From the cell containing the given text, extract its center point as [X, Y] coordinate. 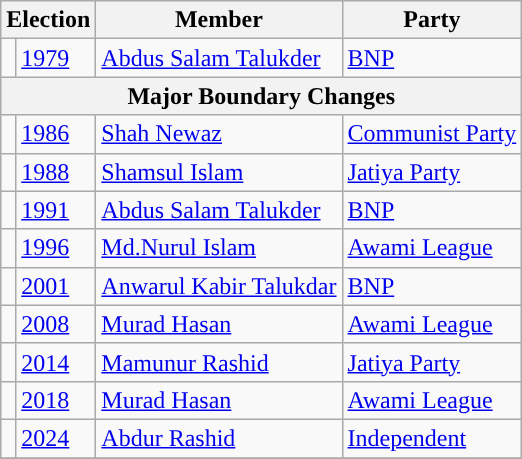
1979 [56, 58]
Abdur Rashid [219, 438]
Md.Nurul Islam [219, 248]
Shah Newaz [219, 134]
Mamunur Rashid [219, 362]
1986 [56, 134]
2008 [56, 324]
2018 [56, 400]
2001 [56, 286]
Member [219, 20]
Party [432, 20]
2014 [56, 362]
1991 [56, 210]
Major Boundary Changes [262, 96]
Independent [432, 438]
1988 [56, 172]
Anwarul Kabir Talukdar [219, 286]
2024 [56, 438]
Communist Party [432, 134]
Election [48, 20]
Shamsul Islam [219, 172]
1996 [56, 248]
